Pinpoint the cell where the given text exists, returning its (x, y) midpoint coordinate. 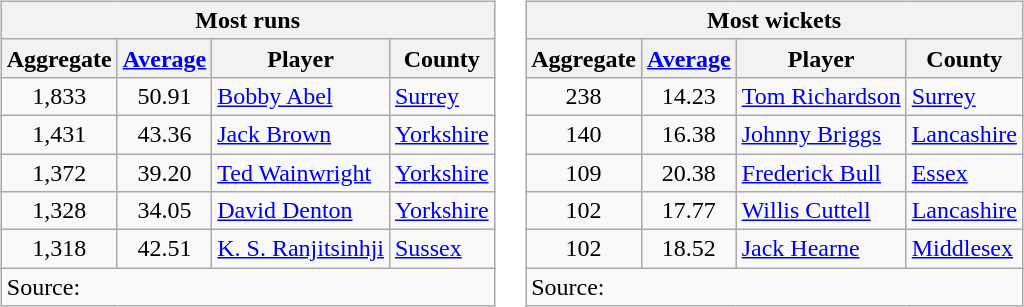
1,372 (59, 173)
1,833 (59, 96)
20.38 (690, 173)
Essex (964, 173)
18.52 (690, 249)
Middlesex (964, 249)
Frederick Bull (821, 173)
16.38 (690, 134)
50.91 (164, 96)
34.05 (164, 211)
Ted Wainwright (301, 173)
Most wickets (774, 20)
1,431 (59, 134)
238 (584, 96)
17.77 (690, 211)
David Denton (301, 211)
Jack Hearne (821, 249)
Most runs (248, 20)
Bobby Abel (301, 96)
140 (584, 134)
Tom Richardson (821, 96)
39.20 (164, 173)
109 (584, 173)
Johnny Briggs (821, 134)
14.23 (690, 96)
K. S. Ranjitsinhji (301, 249)
1,318 (59, 249)
43.36 (164, 134)
1,328 (59, 211)
Sussex (442, 249)
42.51 (164, 249)
Jack Brown (301, 134)
Willis Cuttell (821, 211)
